Detect which cell encompasses the target text, then output its [X, Y] center coordinate. 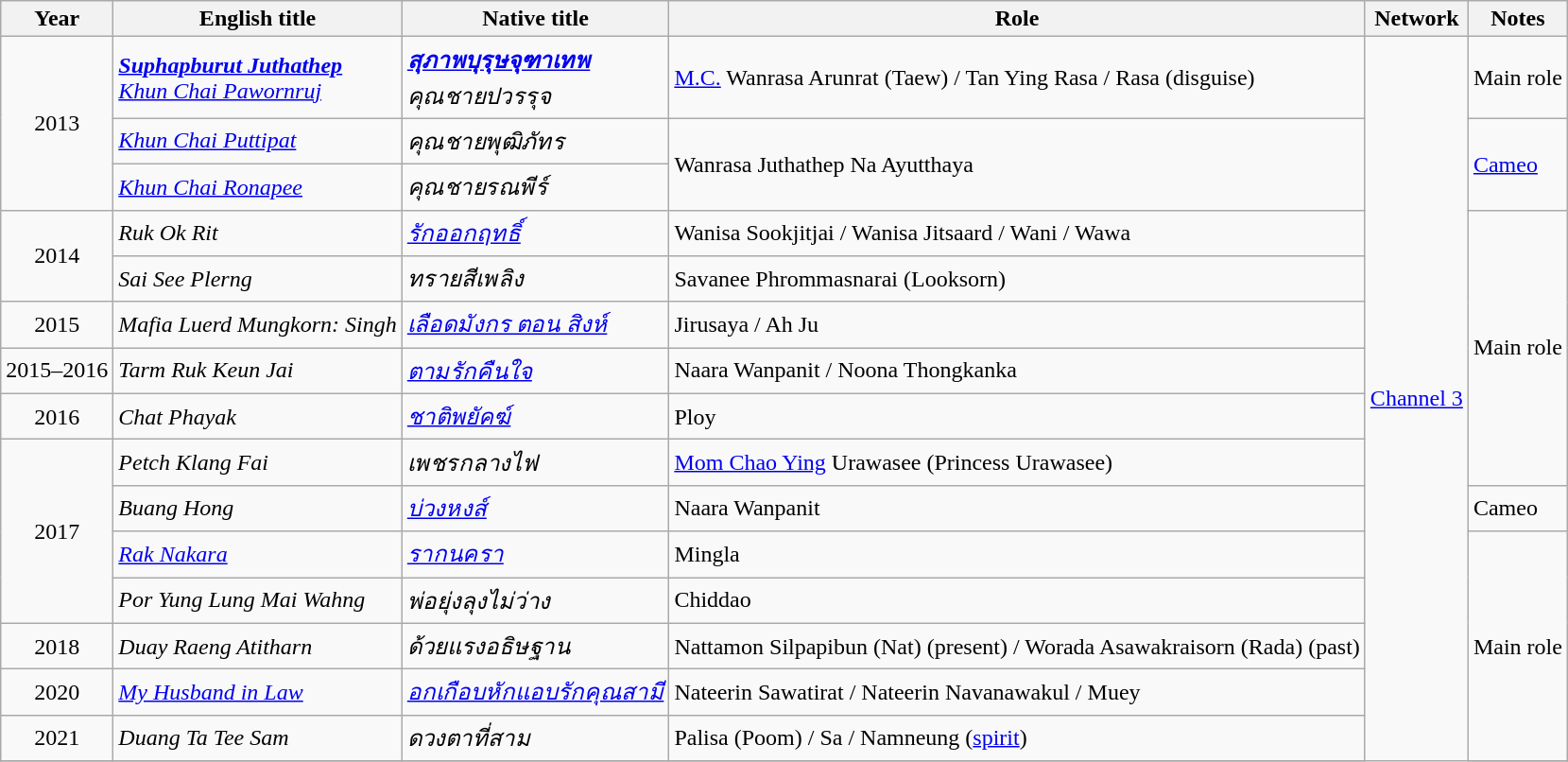
Mafia Luerd Mungkorn: Singh [257, 325]
Chiddao [1017, 599]
ชาติพยัคฆ์ [535, 416]
Notes [1518, 19]
คุณชายรณพีร์ [535, 187]
Palisa (Poom) / Sa / Namneung (spirit) [1017, 737]
Channel 3 [1416, 399]
M.C. Wanrasa Arunrat (Taew) / Tan Ying Rasa / Rasa (disguise) [1017, 78]
Duang Ta Tee Sam [257, 737]
Network [1416, 19]
2016 [57, 416]
Ploy [1017, 416]
รักออกฤทธิ์ [535, 233]
Naara Wanpanit [1017, 509]
บ่วงหงส์ [535, 509]
Role [1017, 19]
Wanrasa Juthathep Na Ayutthaya [1017, 165]
ทรายสีเพลิง [535, 280]
อกเกือบหักแอบรักคุณสามี [535, 692]
ดวงตาที่สาม [535, 737]
2020 [57, 692]
Suphapburut JuthathepKhun Chai Pawornruj [257, 78]
2018 [57, 647]
รากนครา [535, 554]
Nateerin Sawatirat / Nateerin Navanawakul / Muey [1017, 692]
Wanisa Sookjitjai / Wanisa Jitsaard / Wani / Wawa [1017, 233]
Jirusaya / Ah Ju [1017, 325]
Mom Chao Ying Urawasee (Princess Urawasee) [1017, 463]
English title [257, 19]
Ruk Ok Rit [257, 233]
สุภาพบุรุษจุฑาเทพคุณชายปวรรุจ [535, 78]
Buang Hong [257, 509]
Nattamon Silpapibun (Nat) (present) / Worada Asawakraisorn (Rada) (past) [1017, 647]
ด้วยแรงอธิษฐาน [535, 647]
Por Yung Lung Mai Wahng [257, 599]
Naara Wanpanit / Noona Thongkanka [1017, 371]
2021 [57, 737]
เพชรกลางไฟ [535, 463]
2014 [57, 255]
เลือดมังกร ตอน สิงห์ [535, 325]
Khun Chai Ronapee [257, 187]
Native title [535, 19]
Rak Nakara [257, 554]
Sai See Plerng [257, 280]
Duay Raeng Atitharn [257, 647]
2015 [57, 325]
Tarm Ruk Keun Jai [257, 371]
Khun Chai Puttipat [257, 142]
ตามรักคืนใจ [535, 371]
Savanee Phrommasnarai (Looksorn) [1017, 280]
2017 [57, 531]
พ่อยุ่งลุงไม่ว่าง [535, 599]
Petch Klang Fai [257, 463]
Year [57, 19]
คุณชายพุฒิภัทร [535, 142]
Chat Phayak [257, 416]
My Husband in Law [257, 692]
2015–2016 [57, 371]
Mingla [1017, 554]
2013 [57, 123]
